Detect which cell encompasses the target text, then output its (X, Y) center coordinate. 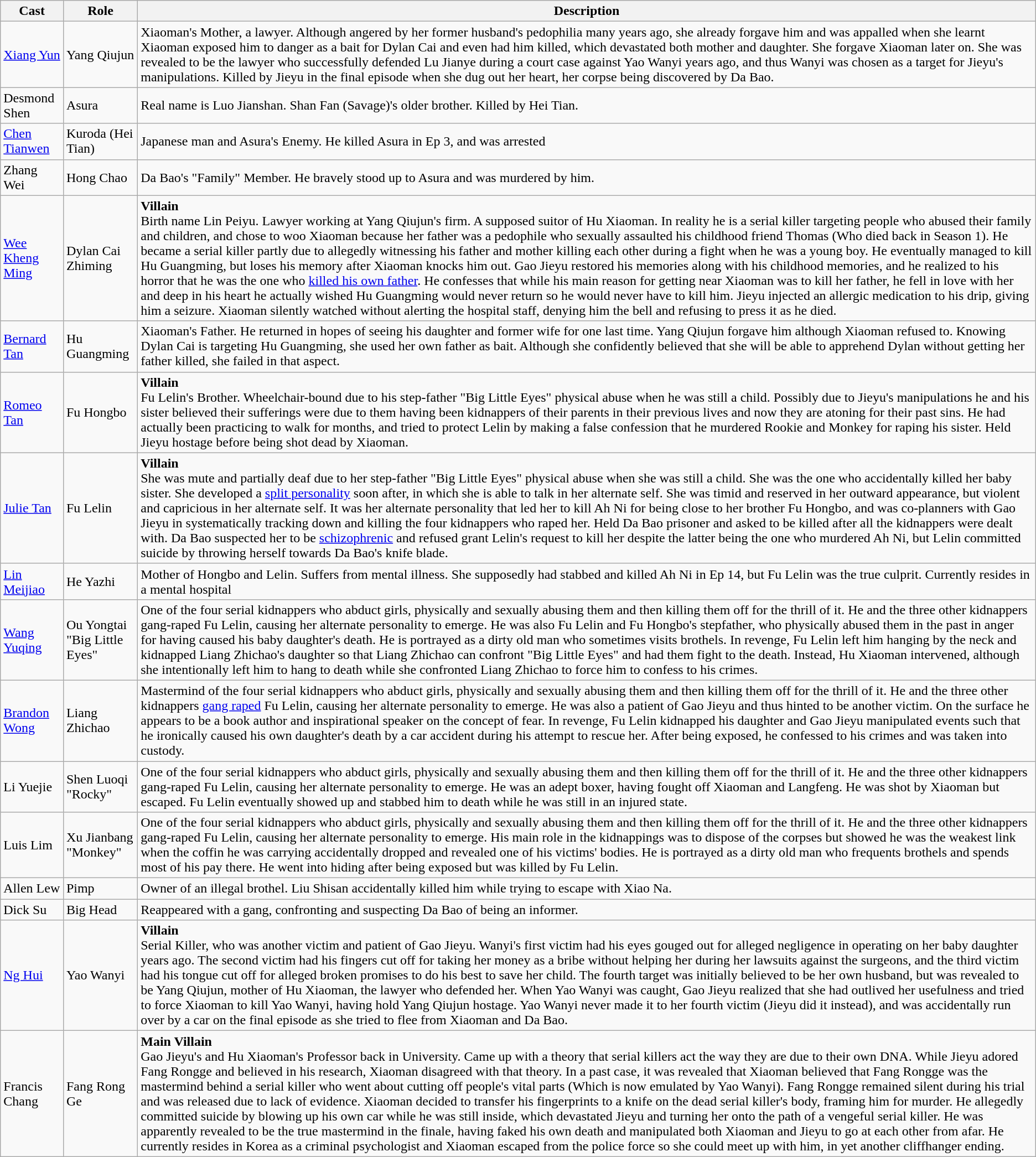
Fang Rong Ge (100, 1093)
Wee Kheng Ming (32, 258)
Role (100, 11)
Xiang Yun (32, 54)
Owner of an illegal brothel. Liu Shisan accidentally killed him while trying to escape with Xiao Na. (587, 889)
Reappeared with a gang, confronting and suspecting Da Bao of being an informer. (587, 910)
Desmond Shen (32, 105)
Julie Tan (32, 508)
Dick Su (32, 910)
Li Yuejie (32, 787)
Real name is Luo Jianshan. Shan Fan (Savage)'s older brother. Killed by Hei Tian. (587, 105)
Description (587, 11)
Francis Chang (32, 1093)
Kuroda (Hei Tian) (100, 142)
Cast (32, 11)
Lin Meijiao (32, 581)
Ou Yongtai"Big Little Eyes" (100, 640)
Liang Zhichao (100, 720)
Big Head (100, 910)
Yang Qiujun (100, 54)
Luis Lim (32, 845)
Zhang Wei (32, 177)
Allen Lew (32, 889)
Wang Yuqing (32, 640)
Bernard Tan (32, 346)
Brandon Wong (32, 720)
Chen Tianwen (32, 142)
Ng Hui (32, 976)
Xu Jianbang"Monkey" (100, 845)
Fu Lelin (100, 508)
Romeo Tan (32, 412)
Da Bao's "Family" Member. He bravely stood up to Asura and was murdered by him. (587, 177)
Pimp (100, 889)
Japanese man and Asura's Enemy. He killed Asura in Ep 3, and was arrested (587, 142)
Yao Wanyi (100, 976)
Fu Hongbo (100, 412)
Hong Chao (100, 177)
Asura (100, 105)
Shen Luoqi"Rocky" (100, 787)
Dylan Cai Zhiming (100, 258)
Hu Guangming (100, 346)
He Yazhi (100, 581)
